Detect which cell encompasses the target text, then output its (x, y) center coordinate. 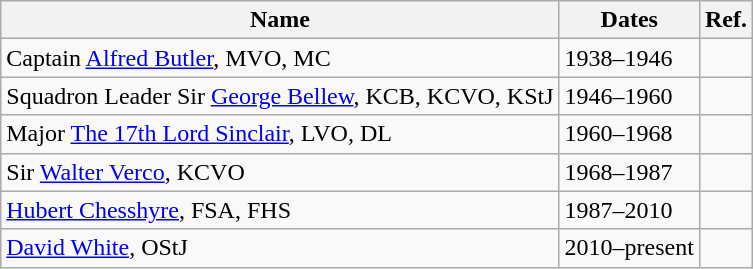
David White, OStJ (280, 248)
Dates (629, 20)
1987–2010 (629, 210)
Captain Alfred Butler, MVO, MC (280, 58)
1946–1960 (629, 96)
Ref. (726, 20)
1968–1987 (629, 172)
1938–1946 (629, 58)
Squadron Leader Sir George Bellew, KCB, KCVO, KStJ (280, 96)
Hubert Chesshyre, FSA, FHS (280, 210)
2010–present (629, 248)
Name (280, 20)
Sir Walter Verco, KCVO (280, 172)
1960–1968 (629, 134)
Major The 17th Lord Sinclair, LVO, DL (280, 134)
